Pinpoint the cell where the given text exists, returning its [x, y] midpoint coordinate. 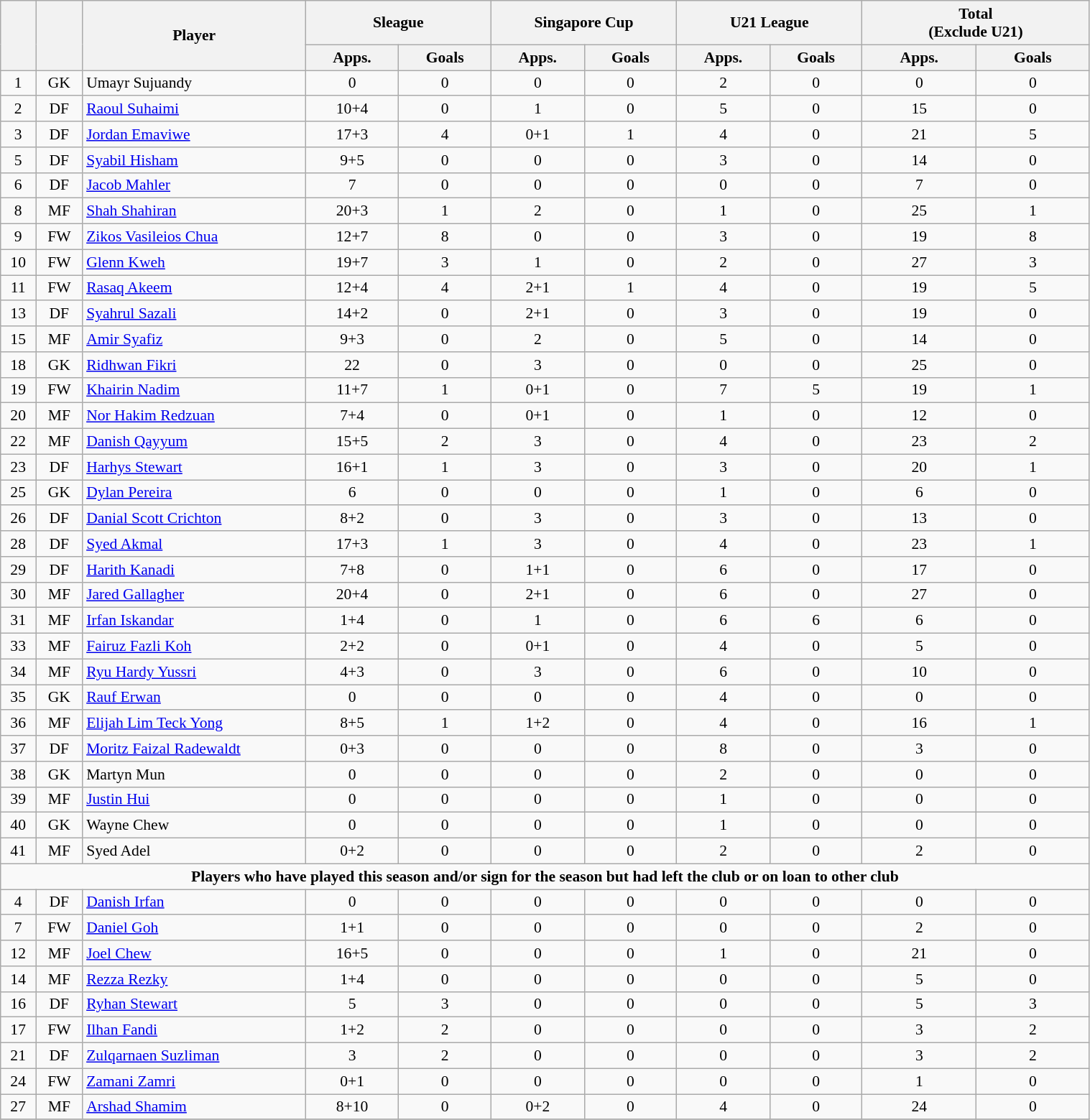
Irfan Iskandar [194, 621]
37 [19, 749]
12+4 [352, 288]
33 [19, 647]
8+5 [352, 723]
Ryhan Stewart [194, 1004]
Amir Syafiz [194, 339]
0+3 [352, 749]
30 [19, 595]
Shah Shahiran [194, 211]
Umayr Sujuandy [194, 83]
Syahrul Sazali [194, 314]
31 [19, 621]
Jacob Mahler [194, 185]
Moritz Faizal Radewaldt [194, 749]
Syed Adel [194, 851]
11 [19, 288]
14+2 [352, 314]
35 [19, 698]
Ryu Hardy Yussri [194, 672]
11+7 [352, 390]
19+7 [352, 262]
Justin Hui [194, 800]
38 [19, 774]
Fairuz Fazli Koh [194, 647]
20+3 [352, 211]
9+5 [352, 160]
Joel Chew [194, 953]
26 [19, 519]
Sleague [398, 23]
12+7 [352, 237]
Dylan Pereira [194, 493]
4+3 [352, 672]
Harhys Stewart [194, 467]
39 [19, 800]
Zulqarnaen Suzliman [194, 1056]
Zikos Vasileios Chua [194, 237]
Raoul Suhaimi [194, 109]
9 [19, 237]
Jared Gallagher [194, 595]
2+2 [352, 647]
7+8 [352, 570]
Arshad Shamim [194, 1107]
8+10 [352, 1107]
40 [19, 825]
Nor Hakim Redzuan [194, 416]
Rasaq Akeem [194, 288]
Ilhan Fandi [194, 1030]
Syabil Hisham [194, 160]
Daniel Goh [194, 928]
Danial Scott Crichton [194, 519]
Jordan Emaviwe [194, 134]
36 [19, 723]
Martyn Mun [194, 774]
34 [19, 672]
Total (Exclude U21) [976, 23]
U21 League [770, 23]
Ridhwan Fikri [194, 365]
18 [19, 365]
Khairin Nadim [194, 390]
29 [19, 570]
10+4 [352, 109]
Rauf Erwan [194, 698]
28 [19, 544]
Glenn Kweh [194, 262]
Wayne Chew [194, 825]
20+4 [352, 595]
Danish Qayyum [194, 442]
41 [19, 851]
9+3 [352, 339]
Rezza Rezky [194, 979]
Players who have played this season and/or sign for the season but had left the club or on loan to other club [545, 876]
Zamani Zamri [194, 1081]
16+5 [352, 953]
Singapore Cup [583, 23]
Player [194, 36]
15+5 [352, 442]
8+2 [352, 519]
16+1 [352, 467]
Danish Irfan [194, 902]
Harith Kanadi [194, 570]
Elijah Lim Teck Yong [194, 723]
Syed Akmal [194, 544]
7+4 [352, 416]
